Pinpoint the cell where the given text exists, returning its [X, Y] midpoint coordinate. 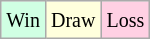
Draw [72, 20]
Win [24, 20]
Loss [126, 20]
